Search for the cell housing the specified text and yield its [x, y] center coordinate. 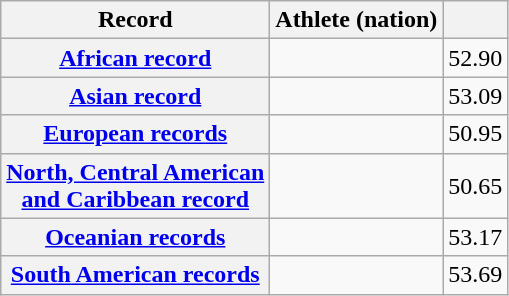
52.90 [476, 58]
53.09 [476, 96]
50.95 [476, 134]
African record [136, 58]
Record [136, 20]
Athlete (nation) [356, 20]
53.69 [476, 275]
North, Central Americanand Caribbean record [136, 186]
Asian record [136, 96]
South American records [136, 275]
European records [136, 134]
Oceanian records [136, 237]
50.65 [476, 186]
53.17 [476, 237]
